For the text-containing cell, return its midpoint in (X, Y) coordinate format. 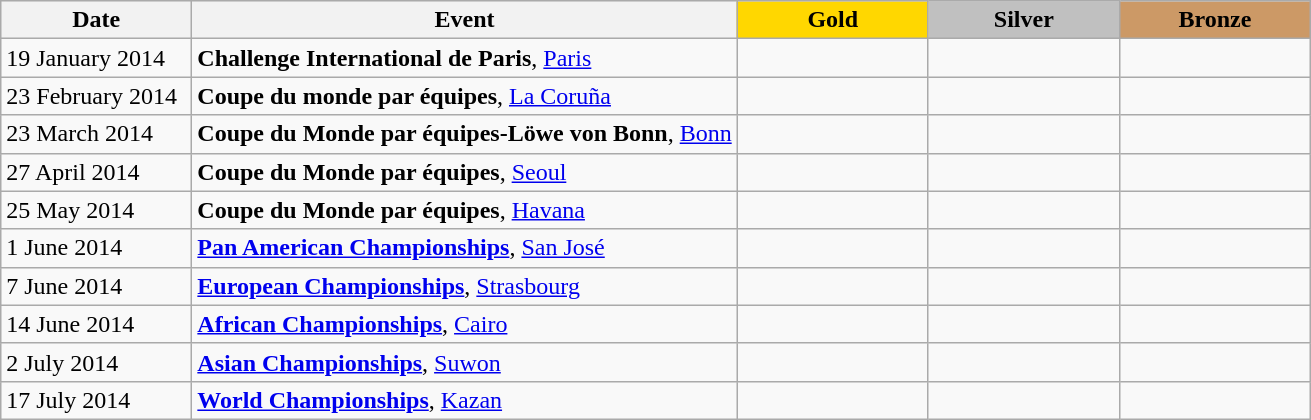
Bronze (1214, 20)
World Championships, Kazan (464, 400)
Coupe du monde par équipes, La Coruña (464, 96)
14 June 2014 (96, 324)
Coupe du Monde par équipes, Havana (464, 210)
Coupe du Monde par équipes, Seoul (464, 172)
7 June 2014 (96, 286)
25 May 2014 (96, 210)
Gold (832, 20)
Pan American Championships, San José (464, 248)
Event (464, 20)
European Championships, Strasbourg (464, 286)
Asian Championships, Suwon (464, 362)
1 June 2014 (96, 248)
27 April 2014 (96, 172)
Challenge International de Paris, Paris (464, 58)
23 February 2014 (96, 96)
Coupe du Monde par équipes-Löwe von Bonn, Bonn (464, 134)
Silver (1024, 20)
23 March 2014 (96, 134)
Date (96, 20)
17 July 2014 (96, 400)
19 January 2014 (96, 58)
2 July 2014 (96, 362)
African Championships, Cairo (464, 324)
